Pinpoint the cell where the given text exists, returning its (x, y) midpoint coordinate. 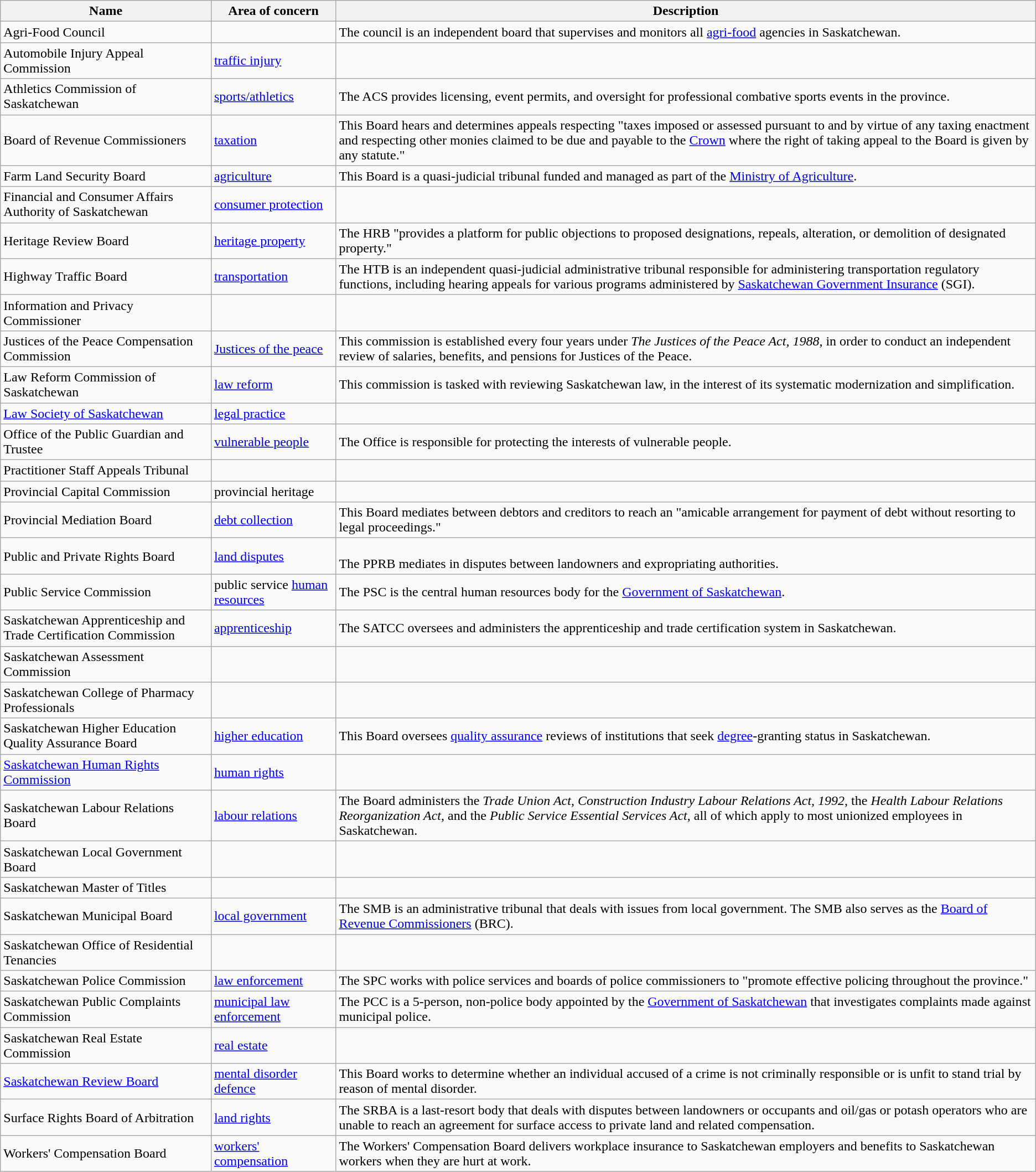
Law Reform Commission of Saskatchewan (106, 384)
human rights (273, 772)
provincial heritage (273, 492)
land rights (273, 1117)
This commission is tasked with reviewing Saskatchewan law, in the interest of its systematic modernization and simplification. (686, 384)
Saskatchewan Municipal Board (106, 916)
vulnerable people (273, 442)
Office of the Public Guardian and Trustee (106, 442)
higher education (273, 736)
local government (273, 916)
Area of concern (273, 11)
Provincial Capital Commission (106, 492)
Agri-Food Council (106, 32)
Description (686, 11)
workers' compensation (273, 1154)
Saskatchewan Real Estate Commission (106, 1045)
debt collection (273, 520)
The SATCC oversees and administers the apprenticeship and trade certification system in Saskatchewan. (686, 628)
Workers' Compensation Board (106, 1154)
Name (106, 11)
labour relations (273, 815)
municipal law enforcement (273, 1010)
law enforcement (273, 981)
The council is an independent board that supervises and monitors all agri-food agencies in Saskatchewan. (686, 32)
Law Society of Saskatchewan (106, 414)
public service human resources (273, 592)
Saskatchewan Assessment Commission (106, 664)
The PSC is the central human resources body for the Government of Saskatchewan. (686, 592)
Board of Revenue Commissioners (106, 140)
sports/athletics (273, 96)
This Board is a quasi-judicial tribunal funded and managed as part of the Ministry of Agriculture. (686, 176)
Saskatchewan Police Commission (106, 981)
Heritage Review Board (106, 240)
Justices of the Peace Compensation Commission (106, 349)
The SPC works with police services and boards of police commissioners to "promote effective policing throughout the province." (686, 981)
The HRB "provides a platform for public objections to proposed designations, repeals, alteration, or demolition of designated property." (686, 240)
Justices of the peace (273, 349)
heritage property (273, 240)
Saskatchewan Master of Titles (106, 887)
taxation (273, 140)
Saskatchewan College of Pharmacy Professionals (106, 700)
apprenticeship (273, 628)
Financial and Consumer Affairs Authority of Saskatchewan (106, 205)
agriculture (273, 176)
Athletics Commission of Saskatchewan (106, 96)
The SMB is an administrative tribunal that deals with issues from local government. The SMB also serves as the Board of Revenue Commissioners (BRC). (686, 916)
Provincial Mediation Board (106, 520)
Saskatchewan Review Board (106, 1082)
Farm Land Security Board (106, 176)
Automobile Injury Appeal Commission (106, 61)
Saskatchewan Public Complaints Commission (106, 1010)
traffic injury (273, 61)
legal practice (273, 414)
mental disorder defence (273, 1082)
Information and Privacy Commissioner (106, 312)
Surface Rights Board of Arbitration (106, 1117)
real estate (273, 1045)
This Board mediates between debtors and creditors to reach an "amicable arrangement for payment of debt without resorting to legal proceedings." (686, 520)
The PPRB mediates in disputes between landowners and expropriating authorities. (686, 556)
law reform (273, 384)
land disputes (273, 556)
The Office is responsible for protecting the interests of vulnerable people. (686, 442)
Saskatchewan Higher Education Quality Assurance Board (106, 736)
Public and Private Rights Board (106, 556)
Saskatchewan Apprenticeship and Trade Certification Commission (106, 628)
Highway Traffic Board (106, 277)
This Board oversees quality assurance reviews of institutions that seek degree-granting status in Saskatchewan. (686, 736)
Saskatchewan Human Rights Commission (106, 772)
transportation (273, 277)
Saskatchewan Local Government Board (106, 859)
consumer protection (273, 205)
Public Service Commission (106, 592)
The ACS provides licensing, event permits, and oversight for professional combative sports events in the province. (686, 96)
The PCC is a 5-person, non-police body appointed by the Government of Saskatchewan that investigates complaints made against municipal police. (686, 1010)
Saskatchewan Office of Residential Tenancies (106, 952)
Practitioner Staff Appeals Tribunal (106, 471)
Saskatchewan Labour Relations Board (106, 815)
